For the text-containing cell, return its midpoint in (x, y) coordinate format. 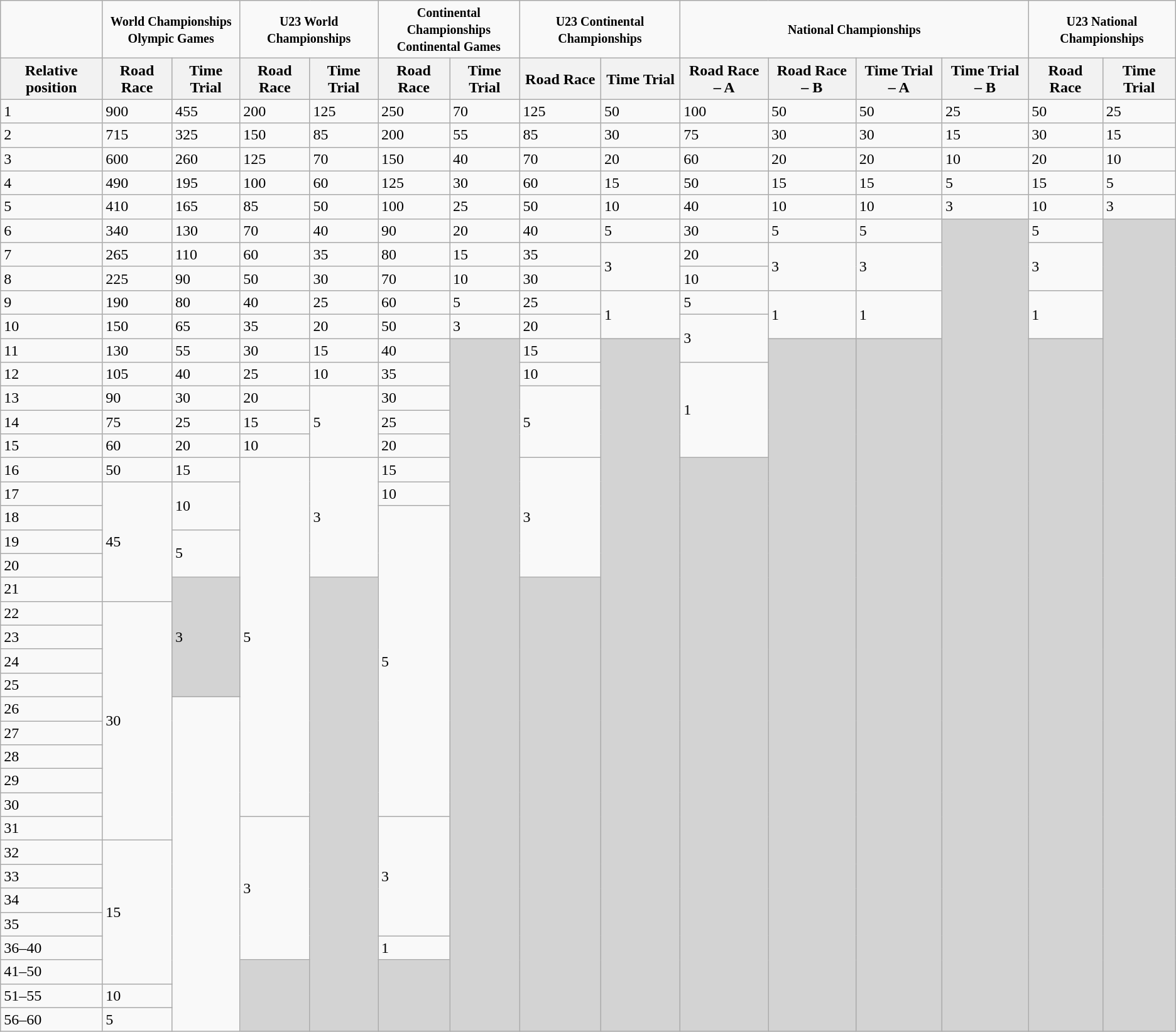
8 (52, 278)
250 (414, 111)
6 (52, 231)
41–50 (52, 972)
715 (137, 135)
34 (52, 900)
51–55 (52, 996)
165 (205, 207)
17 (52, 494)
22 (52, 613)
45 (137, 541)
U23 World Championships (309, 30)
7 (52, 254)
2 (52, 135)
900 (137, 111)
National Championships (854, 30)
29 (52, 781)
36–40 (52, 948)
U23 Continental Championships (600, 30)
Road Race – A (724, 79)
225 (137, 278)
World ChampionshipsOlympic Games (171, 30)
9 (52, 302)
18 (52, 518)
14 (52, 422)
195 (205, 183)
Time Trial – B (985, 79)
600 (137, 159)
27 (52, 733)
11 (52, 350)
21 (52, 589)
26 (52, 709)
33 (52, 876)
65 (205, 326)
16 (52, 470)
32 (52, 852)
12 (52, 374)
455 (205, 111)
Time Trial – A (898, 79)
Continental ChampionshipsContinental Games (449, 30)
Relative position (52, 79)
265 (137, 254)
325 (205, 135)
24 (52, 661)
490 (137, 183)
340 (137, 231)
U23 National Championships (1102, 30)
56–60 (52, 1019)
105 (137, 374)
110 (205, 254)
410 (137, 207)
23 (52, 637)
19 (52, 541)
4 (52, 183)
13 (52, 398)
28 (52, 757)
190 (137, 302)
260 (205, 159)
Road Race – B (812, 79)
31 (52, 828)
